Output the [x, y] coordinate of the center of the cell containing the given text.  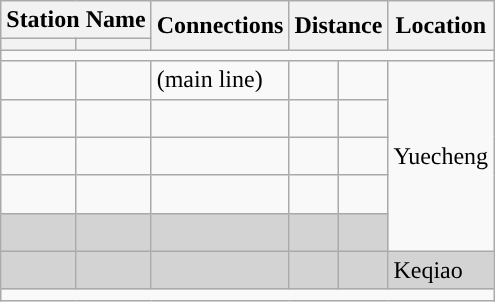
Keqiao [441, 270]
Station Name [76, 20]
Distance [338, 26]
(main line) [220, 80]
Location [441, 26]
Connections [220, 26]
Yuecheng [441, 156]
